Determine the (X, Y) coordinate at the center of the cell enclosing the given text.  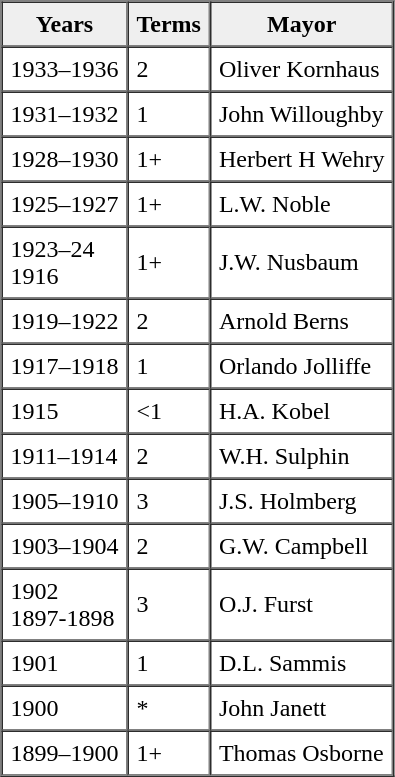
Oliver Kornhaus (302, 68)
<1 (169, 410)
J.S. Holmberg (302, 500)
1915 (65, 410)
O.J. Furst (302, 604)
1899–1900 (65, 752)
1925–1927 (65, 204)
John Willoughby (302, 114)
1933–1936 (65, 68)
1903–1904 (65, 546)
1911–1914 (65, 456)
1900 (65, 708)
1928–1930 (65, 158)
Years (65, 24)
Orlando Jolliffe (302, 366)
* (169, 708)
Herbert H Wehry (302, 158)
W.H. Sulphin (302, 456)
1923–241916 (65, 262)
19021897-1898 (65, 604)
L.W. Noble (302, 204)
Mayor (302, 24)
G.W. Campbell (302, 546)
Thomas Osborne (302, 752)
1905–1910 (65, 500)
John Janett (302, 708)
Arnold Berns (302, 320)
1919–1922 (65, 320)
1901 (65, 662)
H.A. Kobel (302, 410)
1931–1932 (65, 114)
J.W. Nusbaum (302, 262)
D.L. Sammis (302, 662)
1917–1918 (65, 366)
Terms (169, 24)
